Determine the [X, Y] coordinate at the center of the cell enclosing the given text.  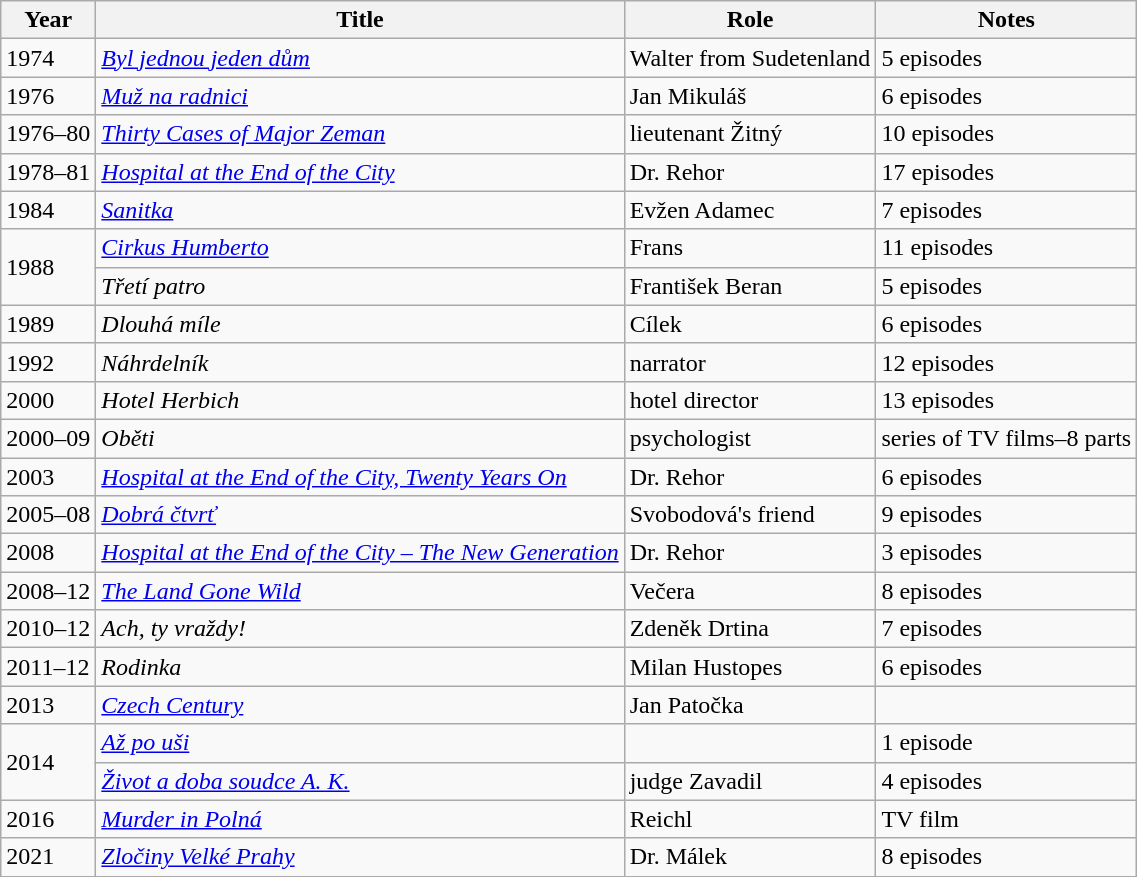
Cílek [750, 324]
Year [48, 20]
Cirkus Humberto [360, 248]
Dlouhá míle [360, 324]
Czech Century [360, 705]
Ach, ty vraždy! [360, 629]
4 episodes [1006, 781]
lieutenant Žitný [750, 134]
Hospital at the End of the City, Twenty Years On [360, 477]
Milan Hustopes [750, 667]
1 episode [1006, 743]
1992 [48, 362]
1984 [48, 210]
Sanitka [360, 210]
2016 [48, 819]
12 episodes [1006, 362]
Hotel Herbich [360, 400]
Třetí patro [360, 286]
Zločiny Velké Prahy [360, 857]
narrator [750, 362]
Oběti [360, 438]
2014 [48, 762]
Evžen Adamec [750, 210]
hotel director [750, 400]
Večera [750, 591]
17 episodes [1006, 172]
Dobrá čtvrť [360, 515]
Notes [1006, 20]
Zdeněk Drtina [750, 629]
11 episodes [1006, 248]
2008–12 [48, 591]
Hospital at the End of the City – The New Generation [360, 553]
Murder in Polná [360, 819]
Frans [750, 248]
9 episodes [1006, 515]
2000–09 [48, 438]
2013 [48, 705]
Rodinka [360, 667]
psychologist [750, 438]
Walter from Sudetenland [750, 58]
10 episodes [1006, 134]
Náhrdelník [360, 362]
Jan Patočka [750, 705]
Byl jednou jeden dům [360, 58]
Svobodová's friend [750, 515]
series of TV films–8 parts [1006, 438]
Title [360, 20]
TV film [1006, 819]
2000 [48, 400]
1988 [48, 267]
Život a doba soudce A. K. [360, 781]
The Land Gone Wild [360, 591]
1974 [48, 58]
Dr. Málek [750, 857]
2003 [48, 477]
Jan Mikuláš [750, 96]
František Beran [750, 286]
Reichl [750, 819]
Až po uši [360, 743]
1976 [48, 96]
3 episodes [1006, 553]
2010–12 [48, 629]
Hospital at the End of the City [360, 172]
Muž na radnici [360, 96]
2021 [48, 857]
1978–81 [48, 172]
judge Zavadil [750, 781]
2011–12 [48, 667]
1976–80 [48, 134]
2008 [48, 553]
2005–08 [48, 515]
1989 [48, 324]
Role [750, 20]
13 episodes [1006, 400]
Thirty Cases of Major Zeman [360, 134]
